Provide the (X, Y) coordinate of the cell's center where the given text is located.  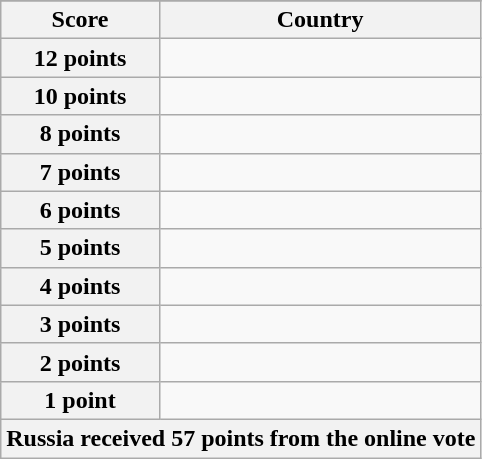
Country (320, 20)
6 points (80, 210)
12 points (80, 58)
Score (80, 20)
3 points (80, 324)
4 points (80, 286)
7 points (80, 172)
1 point (80, 400)
10 points (80, 96)
5 points (80, 248)
Russia received 57 points from the online vote (241, 438)
8 points (80, 134)
2 points (80, 362)
